Extract the [X, Y] coordinate from the center of the cell holding the provided text.  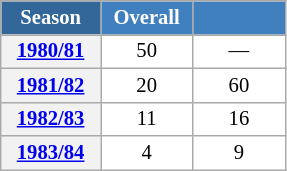
4 [146, 153]
11 [146, 119]
1982/83 [51, 119]
Season [51, 17]
16 [239, 119]
20 [146, 85]
50 [146, 51]
1983/84 [51, 153]
60 [239, 85]
— [239, 51]
1980/81 [51, 51]
Overall [146, 17]
9 [239, 153]
1981/82 [51, 85]
